Return (x, y) of the center of cell containing provided text 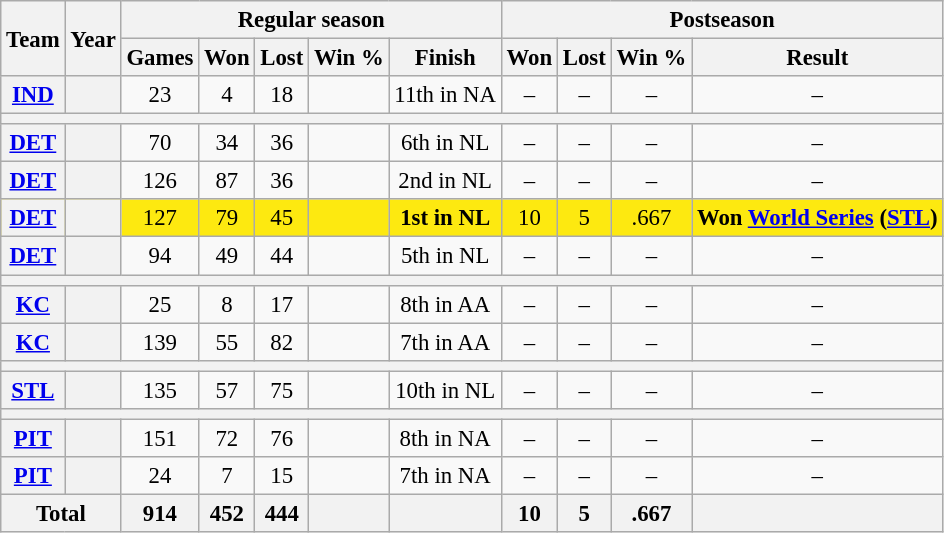
8 (227, 304)
82 (282, 342)
444 (282, 513)
Games (160, 58)
914 (160, 513)
6th in NL (445, 143)
2nd in NL (445, 181)
135 (160, 390)
45 (282, 219)
IND (33, 95)
10th in NL (445, 390)
139 (160, 342)
17 (282, 304)
1st in NL (445, 219)
STL (33, 390)
127 (160, 219)
94 (160, 256)
34 (227, 143)
76 (282, 438)
18 (282, 95)
8th in AA (445, 304)
44 (282, 256)
23 (160, 95)
55 (227, 342)
Postseason (722, 20)
15 (282, 476)
7 (227, 476)
57 (227, 390)
151 (160, 438)
4 (227, 95)
452 (227, 513)
70 (160, 143)
Team (33, 38)
79 (227, 219)
Finish (445, 58)
87 (227, 181)
25 (160, 304)
Regular season (311, 20)
72 (227, 438)
5th in NL (445, 256)
11th in NA (445, 95)
Total (61, 513)
Won World Series (STL) (818, 219)
75 (282, 390)
8th in NA (445, 438)
7th in AA (445, 342)
Result (818, 58)
Year (93, 38)
126 (160, 181)
49 (227, 256)
24 (160, 476)
7th in NA (445, 476)
